Detect which cell encompasses the target text, then output its (x, y) center coordinate. 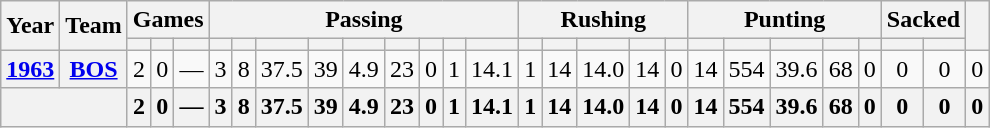
Punting (784, 20)
Rushing (604, 20)
Games (168, 20)
Team (94, 26)
Sacked (923, 20)
Year (30, 26)
1963 (30, 69)
BOS (94, 69)
Passing (364, 20)
